Locate the cell with the specified text and output its [X, Y] center coordinate. 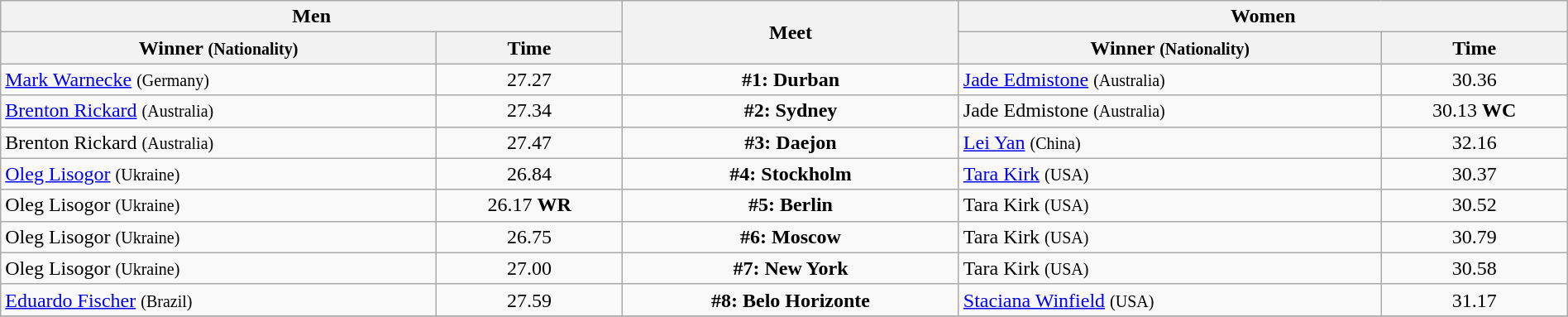
Staciana Winfield (USA) [1169, 300]
#3: Daejon [791, 142]
26.17 WR [529, 205]
27.00 [529, 268]
30.58 [1474, 268]
32.16 [1474, 142]
27.59 [529, 300]
Eduardo Fischer (Brazil) [218, 300]
Men [312, 17]
27.47 [529, 142]
#2: Sydney [791, 111]
30.36 [1474, 79]
26.75 [529, 237]
Lei Yan (China) [1169, 142]
26.84 [529, 174]
27.34 [529, 111]
#4: Stockholm [791, 174]
Meet [791, 32]
#5: Berlin [791, 205]
30.13 WC [1474, 111]
#6: Moscow [791, 237]
#7: New York [791, 268]
#8: Belo Horizonte [791, 300]
27.27 [529, 79]
30.52 [1474, 205]
Women [1263, 17]
30.79 [1474, 237]
31.17 [1474, 300]
#1: Durban [791, 79]
30.37 [1474, 174]
Mark Warnecke (Germany) [218, 79]
